Determine the [x, y] coordinate at the center of the cell enclosing the given text.  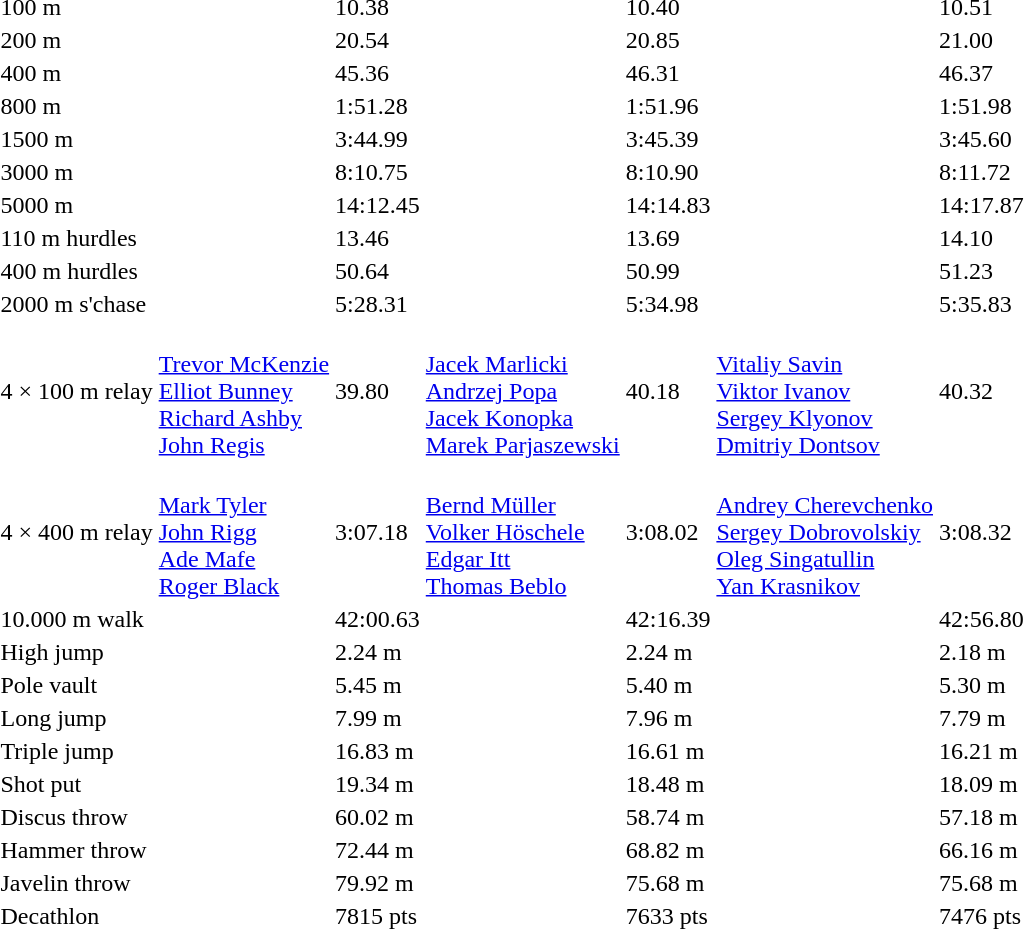
8:10.75 [378, 172]
13.46 [378, 238]
Mark TylerJohn RiggAde MafeRoger Black [244, 532]
60.02 m [378, 817]
42:00.63 [378, 619]
7.99 m [378, 718]
18.48 m [668, 784]
75.68 m [668, 883]
45.36 [378, 73]
16.83 m [378, 751]
7.96 m [668, 718]
Trevor McKenzieElliot BunneyRichard AshbyJohn Regis [244, 391]
20.85 [668, 40]
13.69 [668, 238]
Andrey CherevchenkoSergey DobrovolskiyOleg SingatullinYan Krasnikov [825, 532]
50.99 [668, 271]
5:28.31 [378, 304]
68.82 m [668, 850]
Vitaliy SavinViktor IvanovSergey KlyonovDmitriy Dontsov [825, 391]
50.64 [378, 271]
72.44 m [378, 850]
3:07.18 [378, 532]
42:16.39 [668, 619]
5.40 m [668, 685]
20.54 [378, 40]
5.45 m [378, 685]
Jacek MarlickiAndrzej PopaJacek KonopkaMarek Parjaszewski [522, 391]
1:51.96 [668, 106]
58.74 m [668, 817]
3:44.99 [378, 139]
16.61 m [668, 751]
8:10.90 [668, 172]
14:14.83 [668, 205]
19.34 m [378, 784]
5:34.98 [668, 304]
46.31 [668, 73]
Bernd MüllerVolker HöscheleEdgar IttThomas Beblo [522, 532]
79.92 m [378, 883]
39.80 [378, 391]
1:51.28 [378, 106]
3:45.39 [668, 139]
40.18 [668, 391]
14:12.45 [378, 205]
3:08.02 [668, 532]
